Locate the cell with the specified text and output its (x, y) center coordinate. 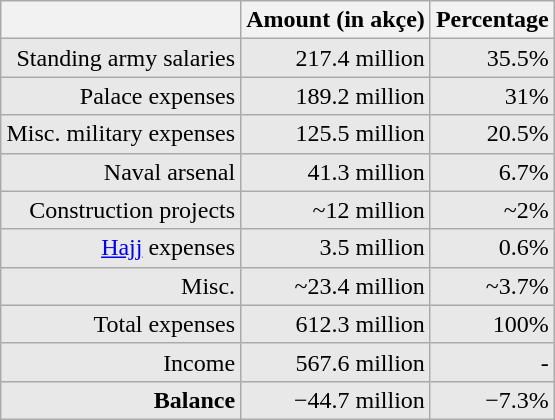
6.7% (492, 172)
217.4 million (336, 58)
3.5 million (336, 248)
−44.7 million (336, 400)
Standing army salaries (121, 58)
~12 million (336, 210)
100% (492, 324)
Income (121, 362)
125.5 million (336, 134)
Hajj expenses (121, 248)
Misc. (121, 286)
612.3 million (336, 324)
~2% (492, 210)
35.5% (492, 58)
20.5% (492, 134)
Naval arsenal (121, 172)
- (492, 362)
Palace expenses (121, 96)
Total expenses (121, 324)
Amount (in akçe) (336, 20)
Percentage (492, 20)
41.3 million (336, 172)
189.2 million (336, 96)
567.6 million (336, 362)
Misc. military expenses (121, 134)
Construction projects (121, 210)
~23.4 million (336, 286)
0.6% (492, 248)
~3.7% (492, 286)
−7.3% (492, 400)
31% (492, 96)
Balance (121, 400)
